Scan for the cell matching the given text and deliver its (X, Y) coordinate at center. 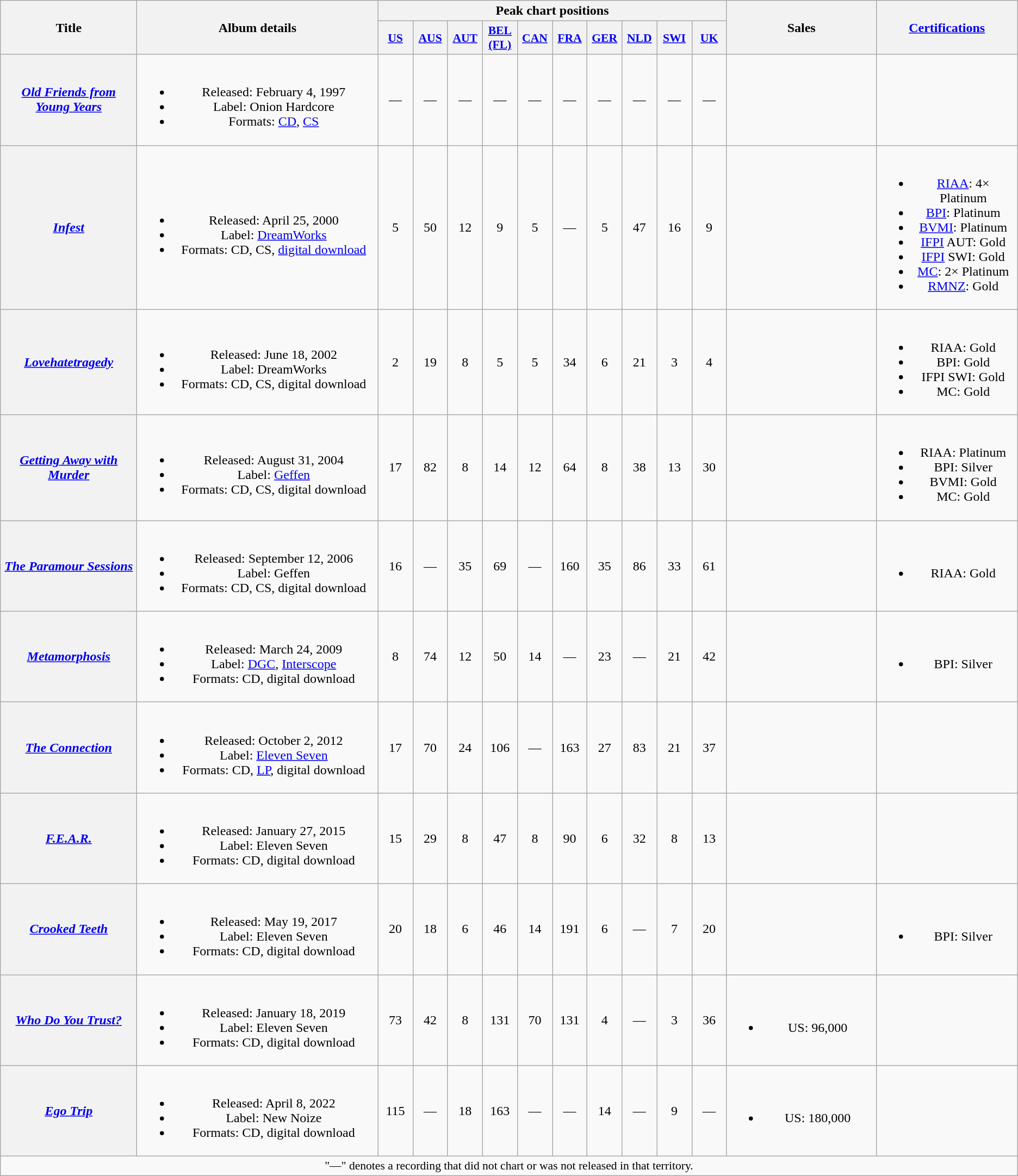
UK (709, 38)
82 (430, 468)
29 (430, 838)
7 (674, 929)
SWI (674, 38)
Ego Trip (69, 1111)
US: 180,000 (802, 1111)
73 (395, 1020)
Released: September 12, 2006Label: GeffenFormats: CD, CS, digital download (258, 565)
34 (570, 362)
15 (395, 838)
Released: October 2, 2012Label: Eleven SevenFormats: CD, LP, digital download (258, 747)
69 (500, 565)
32 (640, 838)
F.E.A.R. (69, 838)
AUS (430, 38)
61 (709, 565)
Released: August 31, 2004Label: GeffenFormats: CD, CS, digital download (258, 468)
33 (674, 565)
38 (640, 468)
FRA (570, 38)
RIAA: GoldBPI: GoldIFPI SWI: GoldMC: Gold (947, 362)
90 (570, 838)
Old Friends from Young Years (69, 100)
US (395, 38)
30 (709, 468)
Lovehatetragedy (69, 362)
Crooked Teeth (69, 929)
Released: January 18, 2019Label: Eleven SevenFormats: CD, digital download (258, 1020)
Released: January 27, 2015Label: Eleven SevenFormats: CD, digital download (258, 838)
RIAA: 4× PlatinumBPI: PlatinumBVMI: PlatinumIFPI AUT: GoldIFPI SWI: GoldMC: 2× PlatinumRMNZ: Gold (947, 227)
Metamorphosis (69, 657)
160 (570, 565)
19 (430, 362)
86 (640, 565)
CAN (535, 38)
AUT (465, 38)
BEL(FL) (500, 38)
RIAA: PlatinumBPI: SilverBVMI: GoldMC: Gold (947, 468)
Released: May 19, 2017Label: Eleven SevenFormats: CD, digital download (258, 929)
Released: April 25, 2000Label: DreamWorksFormats: CD, CS, digital download (258, 227)
Sales (802, 27)
RIAA: Gold (947, 565)
NLD (640, 38)
Released: March 24, 2009Label: DGC, InterscopeFormats: CD, digital download (258, 657)
"—" denotes a recording that did not chart or was not released in that territory. (509, 1166)
115 (395, 1111)
37 (709, 747)
Album details (258, 27)
Who Do You Trust? (69, 1020)
46 (500, 929)
US: 96,000 (802, 1020)
Released: June 18, 2002Label: DreamWorksFormats: CD, CS, digital download (258, 362)
Title (69, 27)
Released: February 4, 1997Label: Onion HardcoreFormats: CD, CS (258, 100)
The Paramour Sessions (69, 565)
27 (605, 747)
The Connection (69, 747)
Infest (69, 227)
74 (430, 657)
GER (605, 38)
64 (570, 468)
106 (500, 747)
Getting Away with Murder (69, 468)
Released: April 8, 2022Label: New NoizeFormats: CD, digital download (258, 1111)
23 (605, 657)
36 (709, 1020)
Peak chart positions (553, 11)
2 (395, 362)
24 (465, 747)
Certifications (947, 27)
83 (640, 747)
191 (570, 929)
